Output the (x, y) coordinate of the center of the cell containing the given text.  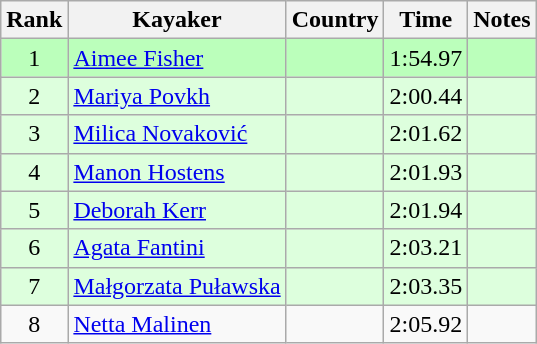
Aimee Fisher (177, 58)
Time (426, 20)
4 (34, 172)
1:54.97 (426, 58)
2:01.93 (426, 172)
Małgorzata Puławska (177, 286)
7 (34, 286)
2:00.44 (426, 96)
Milica Novaković (177, 134)
2:01.94 (426, 210)
2:01.62 (426, 134)
Kayaker (177, 20)
Deborah Kerr (177, 210)
Rank (34, 20)
Notes (502, 20)
6 (34, 248)
Mariya Povkh (177, 96)
Manon Hostens (177, 172)
Agata Fantini (177, 248)
1 (34, 58)
2:05.92 (426, 324)
Country (335, 20)
2:03.35 (426, 286)
2 (34, 96)
Netta Malinen (177, 324)
5 (34, 210)
3 (34, 134)
2:03.21 (426, 248)
8 (34, 324)
